For the text-containing cell, return its midpoint in (x, y) coordinate format. 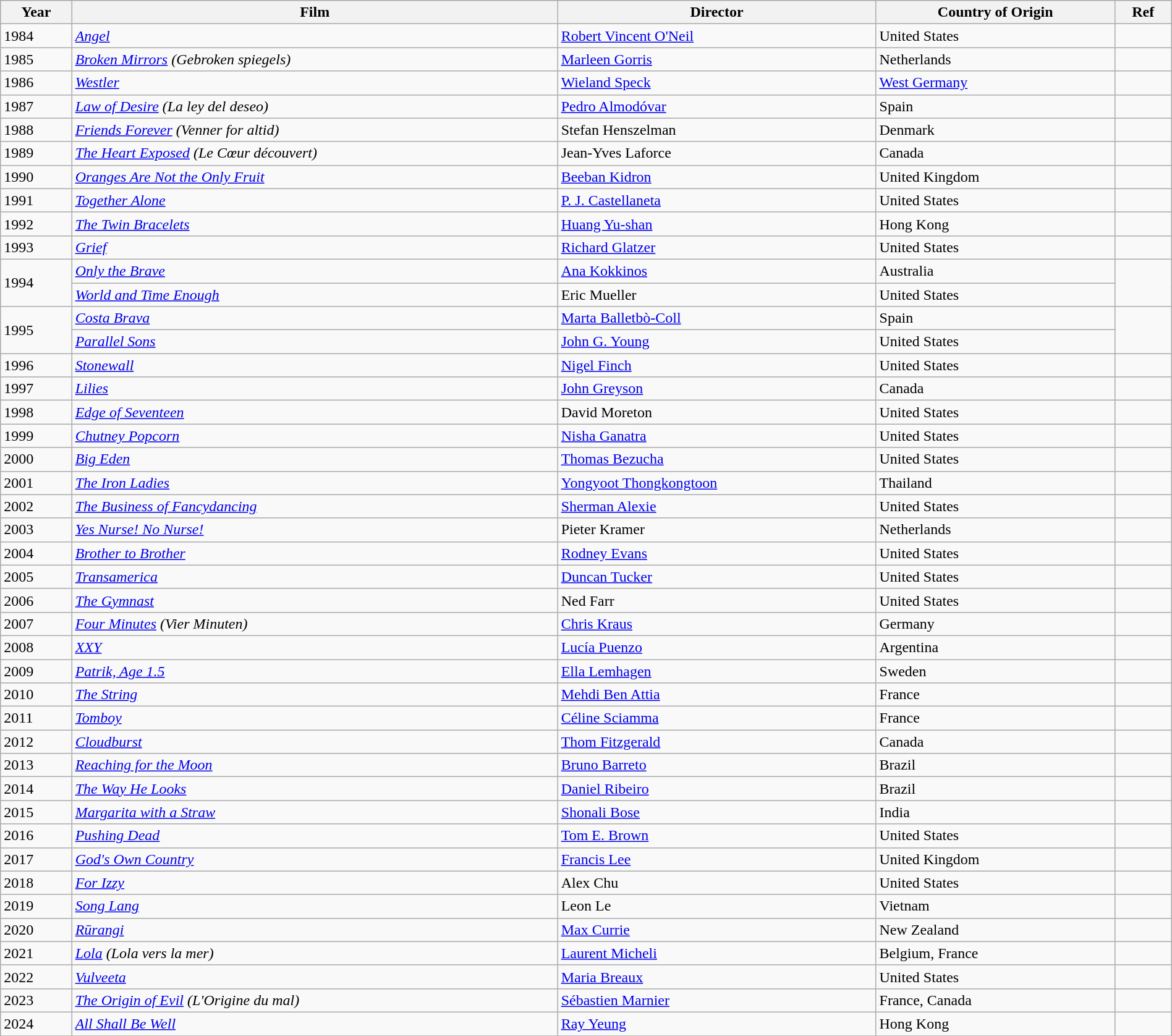
France, Canada (995, 1000)
Marleen Gorris (717, 59)
The Business of Fancydancing (315, 506)
2000 (36, 459)
Ref (1143, 12)
Rodney Evans (717, 553)
1988 (36, 130)
Jean-Yves Laforce (717, 153)
The Heart Exposed (Le Cœur découvert) (315, 153)
Ana Kokkinos (717, 271)
Cloudburst (315, 742)
Margarita with a Straw (315, 812)
2018 (36, 883)
Marta Balletbò-Coll (717, 318)
John Greyson (717, 389)
1986 (36, 83)
Director (717, 12)
West Germany (995, 83)
2004 (36, 553)
2005 (36, 577)
P. J. Castellaneta (717, 200)
2010 (36, 695)
Daniel Ribeiro (717, 789)
2019 (36, 906)
2020 (36, 930)
1994 (36, 282)
Only the Brave (315, 271)
Ella Lemhagen (717, 671)
1985 (36, 59)
God's Own Country (315, 859)
1987 (36, 106)
Transamerica (315, 577)
Tomboy (315, 718)
Ned Farr (717, 600)
Thailand (995, 483)
2012 (36, 742)
Thomas Bezucha (717, 459)
XXY (315, 647)
Reaching for the Moon (315, 765)
Sweden (995, 671)
Huang Yu-shan (717, 224)
Pieter Kramer (717, 530)
Four Minutes (Vier Minuten) (315, 624)
Ray Yeung (717, 1024)
Alex Chu (717, 883)
Oranges Are Not the Only Fruit (315, 177)
1997 (36, 389)
Stonewall (315, 365)
2008 (36, 647)
2017 (36, 859)
India (995, 812)
2024 (36, 1024)
The String (315, 695)
2003 (36, 530)
Costa Brava (315, 318)
Thom Fitzgerald (717, 742)
Argentina (995, 647)
The Origin of Evil (L'Origine du mal) (315, 1000)
Brother to Brother (315, 553)
2007 (36, 624)
2001 (36, 483)
2013 (36, 765)
2023 (36, 1000)
1996 (36, 365)
Mehdi Ben Attia (717, 695)
Yes Nurse! No Nurse! (315, 530)
Sébastien Marnier (717, 1000)
Patrik, Age 1.5 (315, 671)
Grief (315, 247)
Film (315, 12)
2002 (36, 506)
Max Currie (717, 930)
2009 (36, 671)
Vietnam (995, 906)
Leon Le (717, 906)
Broken Mirrors (Gebroken spiegels) (315, 59)
Westler (315, 83)
Rūrangi (315, 930)
Bruno Barreto (717, 765)
Francis Lee (717, 859)
Lilies (315, 389)
1984 (36, 36)
World and Time Enough (315, 295)
Country of Origin (995, 12)
Vulveeta (315, 977)
Yongyoot Thongkongtoon (717, 483)
Wieland Speck (717, 83)
The Gymnast (315, 600)
2021 (36, 953)
Lola (Lola vers la mer) (315, 953)
Parallel Sons (315, 342)
1990 (36, 177)
The Iron Ladies (315, 483)
The Way He Looks (315, 789)
The Twin Bracelets (315, 224)
For Izzy (315, 883)
Shonali Bose (717, 812)
Pushing Dead (315, 836)
Together Alone (315, 200)
Tom E. Brown (717, 836)
2015 (36, 812)
Eric Mueller (717, 295)
Pedro Almodóvar (717, 106)
2016 (36, 836)
Year (36, 12)
David Moreton (717, 412)
Stefan Henszelman (717, 130)
Robert Vincent O'Neil (717, 36)
Céline Sciamma (717, 718)
Chris Kraus (717, 624)
Denmark (995, 130)
Friends Forever (Venner for altid) (315, 130)
1991 (36, 200)
John G. Young (717, 342)
Nigel Finch (717, 365)
1998 (36, 412)
Lucía Puenzo (717, 647)
1995 (36, 330)
Chutney Popcorn (315, 436)
2006 (36, 600)
Beeban Kidron (717, 177)
1992 (36, 224)
Australia (995, 271)
Edge of Seventeen (315, 412)
Germany (995, 624)
Law of Desire (La ley del deseo) (315, 106)
2022 (36, 977)
1993 (36, 247)
2014 (36, 789)
New Zealand (995, 930)
1989 (36, 153)
Maria Breaux (717, 977)
Big Eden (315, 459)
Laurent Micheli (717, 953)
Song Lang (315, 906)
All Shall Be Well (315, 1024)
Sherman Alexie (717, 506)
Angel (315, 36)
Nisha Ganatra (717, 436)
Duncan Tucker (717, 577)
Richard Glatzer (717, 247)
1999 (36, 436)
2011 (36, 718)
Belgium, France (995, 953)
